Search for the cell housing the specified text and yield its (x, y) center coordinate. 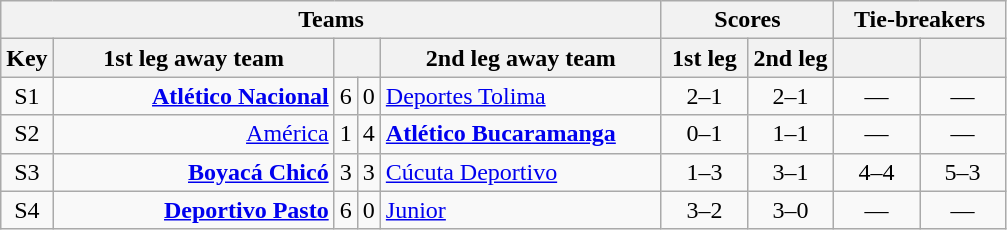
Atlético Bucaramanga (520, 134)
1 (346, 134)
Tie-breakers (920, 20)
2nd leg (790, 58)
Junior (520, 210)
1–3 (704, 172)
Teams (332, 20)
Scores (747, 20)
Deportes Tolima (520, 96)
Cúcuta Deportivo (520, 172)
1st leg away team (194, 58)
Boyacá Chicó (194, 172)
0–1 (704, 134)
1–1 (790, 134)
1st leg (704, 58)
S4 (27, 210)
4–4 (877, 172)
5–3 (963, 172)
Key (27, 58)
4 (368, 134)
S3 (27, 172)
Atlético Nacional (194, 96)
2nd leg away team (520, 58)
3–2 (704, 210)
S1 (27, 96)
3–0 (790, 210)
3–1 (790, 172)
S2 (27, 134)
América (194, 134)
Deportivo Pasto (194, 210)
